Return [X, Y] of the center of cell containing provided text 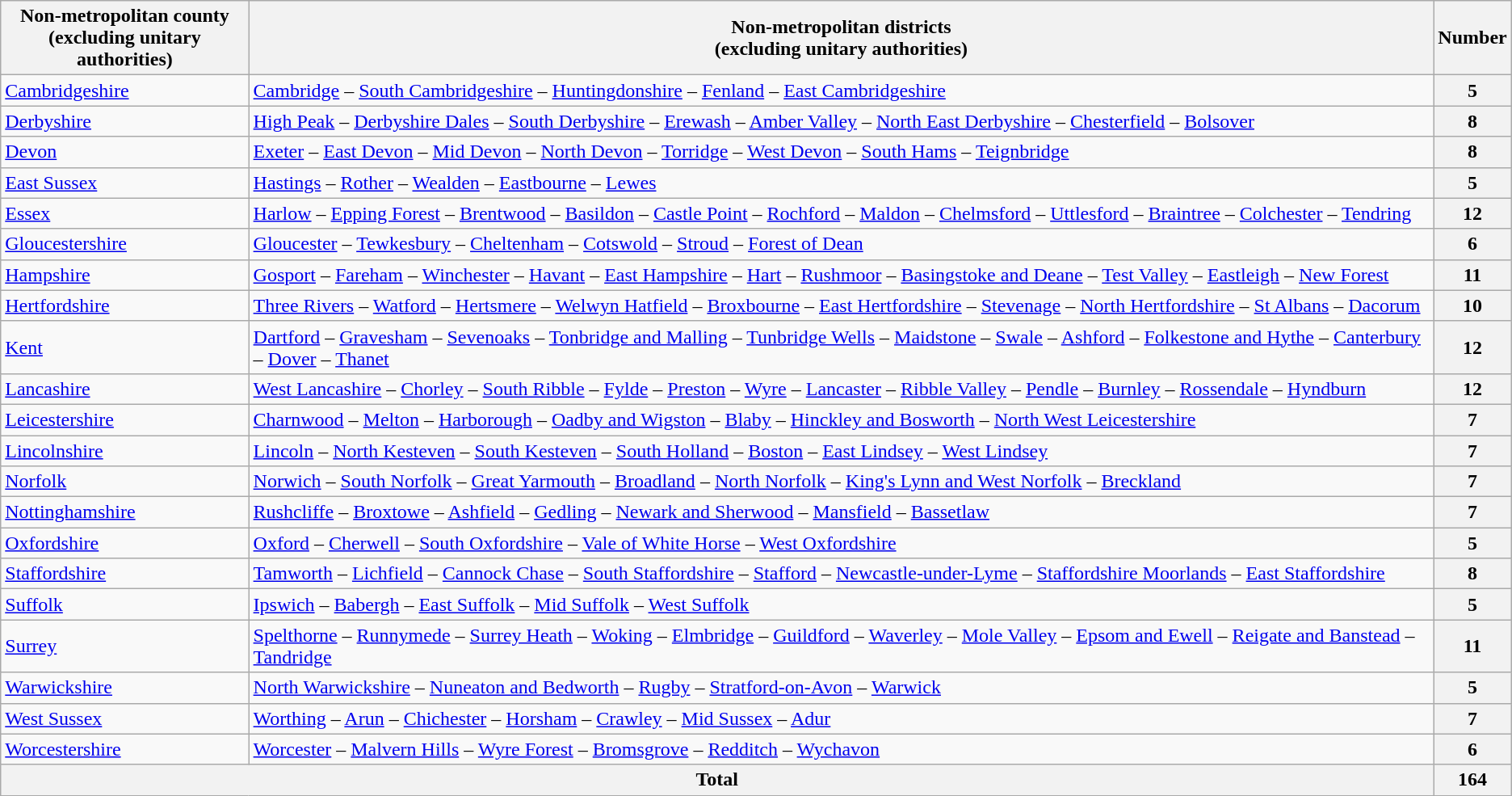
Total [717, 780]
Exeter – East Devon – Mid Devon – North Devon – Torridge – West Devon – South Hams – Teignbridge [842, 152]
Hertfordshire [124, 305]
Worcestershire [124, 749]
Essex [124, 213]
164 [1472, 780]
Lincoln – North Kesteven – South Kesteven – South Holland – Boston – East Lindsey – West Lindsey [842, 450]
Oxford – Cherwell – South Oxfordshire – Vale of White Horse – West Oxfordshire [842, 543]
Tamworth – Lichfield – Cannock Chase – South Staffordshire – Stafford – Newcastle-under-Lyme – Staffordshire Moorlands – East Staffordshire [842, 574]
Gloucester – Tewkesbury – Cheltenham – Cotswold – Stroud – Forest of Dean [842, 244]
East Sussex [124, 183]
Lancashire [124, 389]
Cambridge – South Cambridgeshire – Huntingdonshire – Fenland – East Cambridgeshire [842, 91]
Rushcliffe – Broxtowe – Ashfield – Gedling – Newark and Sherwood – Mansfield – Bassetlaw [842, 512]
Non-metropolitan districts (excluding unitary authorities) [842, 38]
Ipswich – Babergh – East Suffolk – Mid Suffolk – West Suffolk [842, 604]
Worthing – Arun – Chichester – Horsham – Crawley – Mid Sussex – Adur [842, 718]
Hampshire [124, 275]
Worcester – Malvern Hills – Wyre Forest – Bromsgrove – Redditch – Wychavon [842, 749]
Gosport – Fareham – Winchester – Havant – East Hampshire – Hart – Rushmoor – Basingstoke and Deane – Test Valley – Eastleigh – New Forest [842, 275]
High Peak – Derbyshire Dales – South Derbyshire – Erewash – Amber Valley – North East Derbyshire – Chesterfield – Bolsover [842, 121]
North Warwickshire – Nuneaton and Bedworth – Rugby – Stratford-on-Avon – Warwick [842, 688]
Charnwood – Melton – Harborough – Oadby and Wigston – Blaby – Hinckley and Bosworth – North West Leicestershire [842, 419]
Hastings – Rother – Wealden – Eastbourne – Lewes [842, 183]
Nottinghamshire [124, 512]
Non-metropolitan county (excluding unitary authorities) [124, 38]
Spelthorne – Runnymede – Surrey Heath – Woking – Elmbridge – Guildford – Waverley – Mole Valley – Epsom and Ewell – Reigate and Banstead – Tandridge [842, 646]
Harlow – Epping Forest – Brentwood – Basildon – Castle Point – Rochford – Maldon – Chelmsford – Uttlesford – Braintree – Colchester – Tendring [842, 213]
Three Rivers – Watford – Hertsmere – Welwyn Hatfield – Broxbourne – East Hertfordshire – Stevenage – North Hertfordshire – St Albans – Dacorum [842, 305]
Lincolnshire [124, 450]
Gloucestershire [124, 244]
Oxfordshire [124, 543]
Derbyshire [124, 121]
Staffordshire [124, 574]
Kent [124, 347]
West Sussex [124, 718]
Surrey [124, 646]
Norwich – South Norfolk – Great Yarmouth – Broadland – North Norfolk – King's Lynn and West Norfolk – Breckland [842, 482]
Norfolk [124, 482]
Number [1472, 38]
Cambridgeshire [124, 91]
Devon [124, 152]
Warwickshire [124, 688]
West Lancashire – Chorley – South Ribble – Fylde – Preston – Wyre – Lancaster – Ribble Valley – Pendle – Burnley – Rossendale – Hyndburn [842, 389]
10 [1472, 305]
Leicestershire [124, 419]
Suffolk [124, 604]
